From the cell containing the given text, extract its center point as [X, Y] coordinate. 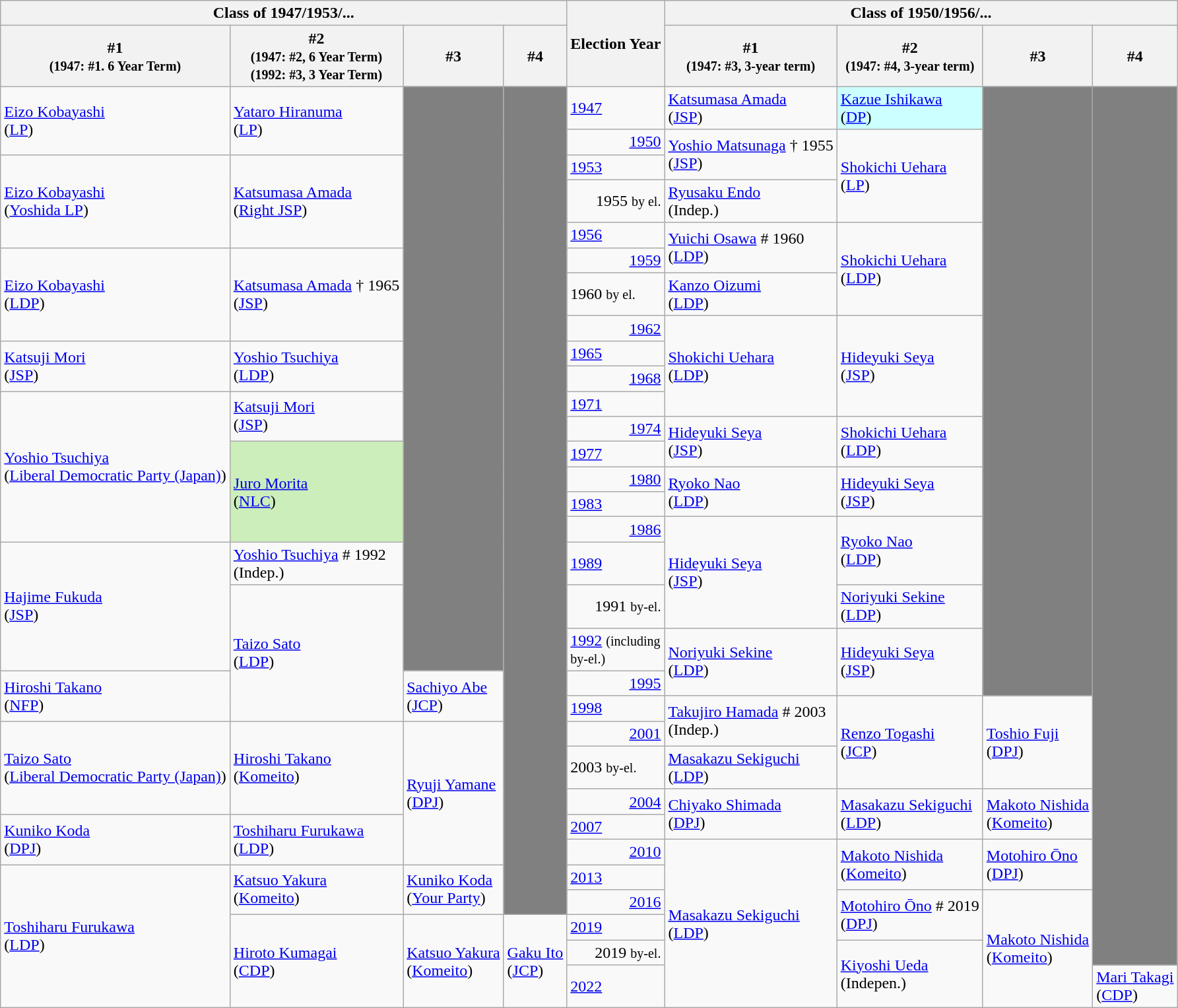
2019 by-el. [616, 953]
Yoshio Tsuchiya(Liberal Democratic Party (Japan)) [115, 466]
1983 [616, 504]
Yuichi Osawa # 1960(LDP) [751, 248]
Yoshio Matsunaga † 1955(JSP) [751, 154]
1962 [616, 328]
Class of 1950/1956/... [921, 13]
Kazue Ishikawa(DP) [909, 108]
2013 [616, 877]
1991 by-el. [616, 606]
Eizo Kobayashi(LDP) [115, 294]
1995 [616, 683]
Election Year [616, 44]
Katsumasa Amada(JSP) [751, 108]
1989 [616, 564]
1960 by el. [616, 294]
1956 [616, 235]
Juro Morita(NLC) [316, 492]
Kanzo Oizumi(LDP) [751, 294]
Chiyako Shimada(DPJ) [751, 814]
#1(1947: #1. 6 Year Term) [115, 56]
Eizo Kobayashi(LP) [115, 120]
Class of 1947/1953/... [284, 13]
1950 [616, 142]
1977 [616, 454]
Taizo Sato(LDP) [316, 653]
#2(1947: #4, 3-year term) [909, 56]
Motohiro Ōno(DPJ) [1037, 864]
Sachiyo Abe(JCP) [453, 696]
1998 [616, 708]
Gaku Ito(JCP) [535, 961]
Toshio Fuji(DPJ) [1037, 742]
Takujiro Hamada # 2003(Indep.) [751, 721]
Shokichi Uehara(LP) [909, 176]
1971 [616, 403]
Hiroshi Takano(NFP) [115, 696]
Taizo Sato(Liberal Democratic Party (Japan)) [115, 767]
Mari Takagi(CDP) [1135, 986]
Ryuji Yamane(DPJ) [453, 792]
#1(1947: #3, 3-year term) [751, 56]
Yoshio Tsuchiya(LDP) [316, 366]
Renzo Togashi(JCP) [909, 742]
2010 [616, 852]
#2(1947: #2, 6 Year Term)(1992: #3, 3 Year Term) [316, 56]
Hajime Fukuda(JSP) [115, 606]
2007 [616, 826]
2022 [616, 986]
2019 [616, 927]
Hiroto Kumagai(CDP) [316, 961]
2003 by-el. [616, 767]
Katsumasa Amada † 1965(JSP) [316, 294]
1953 [616, 167]
1968 [616, 378]
Katsumasa Amada(Right JSP) [316, 201]
Motohiro Ōno # 2019(DPJ) [909, 915]
Ryusaku Endo(Indep.) [751, 201]
2016 [616, 902]
2004 [616, 801]
2001 [616, 733]
1980 [616, 479]
Kuniko Koda (Your Party) [453, 890]
Hiroshi Takano(Komeito) [316, 767]
Yataro Hiranuma(LP) [316, 120]
1965 [616, 353]
Eizo Kobayashi(Yoshida LP) [115, 201]
1947 [616, 108]
1974 [616, 429]
1992 (includingby-el.) [616, 650]
1986 [616, 529]
Kiyoshi Ueda(Indepen.) [909, 974]
1959 [616, 260]
Yoshio Tsuchiya # 1992(Indep.) [316, 564]
1955 by el. [616, 201]
Kuniko Koda(DPJ) [115, 839]
